From the cell containing the given text, extract its center point as [X, Y] coordinate. 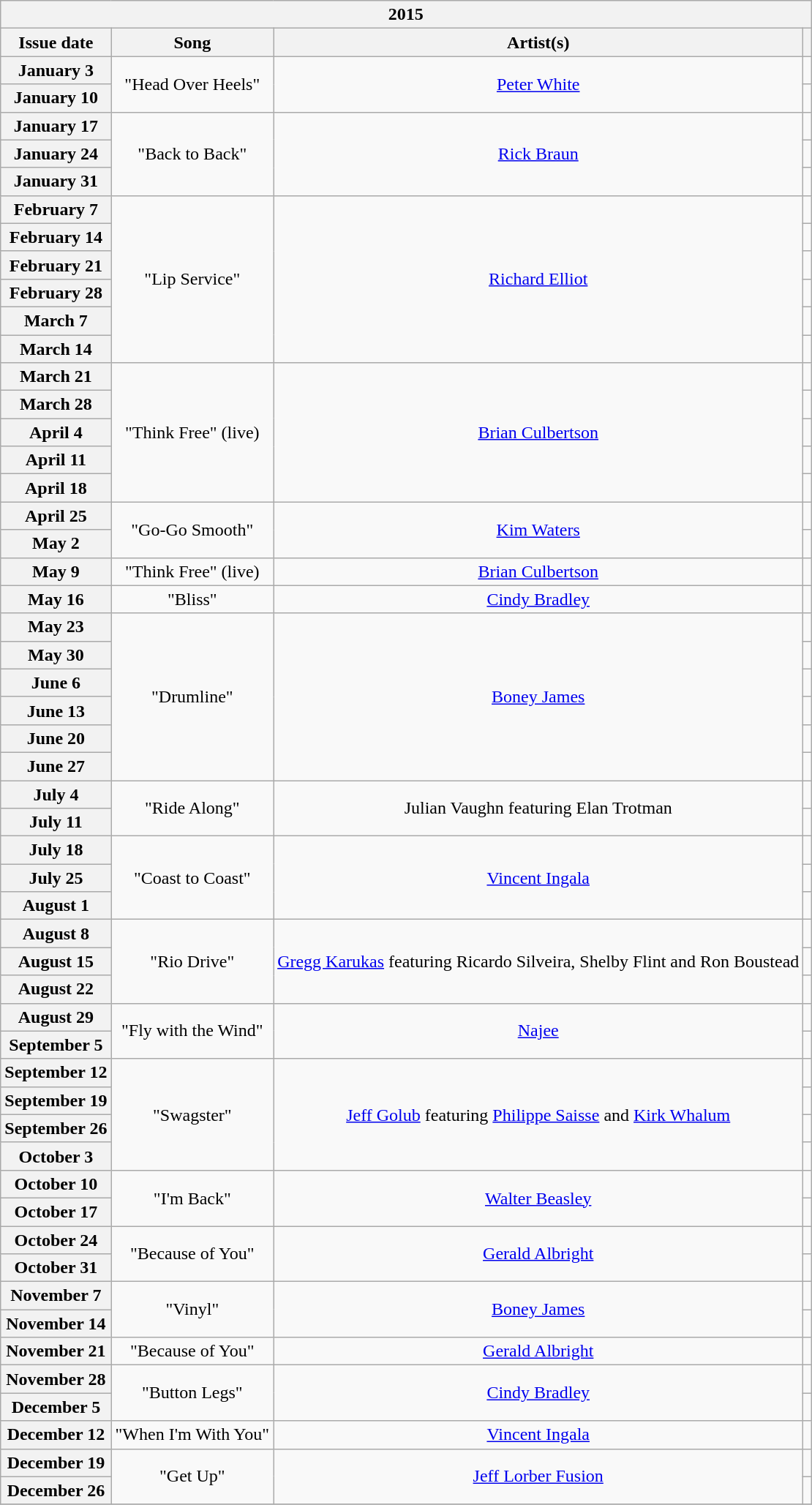
Jeff Lorber Fusion [538, 1476]
"Bliss" [192, 599]
May 2 [56, 544]
"Fly with the Wind" [192, 1031]
October 3 [56, 1156]
"Back to Back" [192, 154]
Najee [538, 1031]
Rick Braun [538, 154]
October 31 [56, 1268]
March 28 [56, 405]
"Rio Drive" [192, 961]
"Get Up" [192, 1476]
"Vinyl" [192, 1310]
August 29 [56, 1017]
"Ride Along" [192, 808]
November 14 [56, 1324]
January 31 [56, 181]
July 4 [56, 794]
December 5 [56, 1407]
August 1 [56, 906]
July 18 [56, 850]
March 21 [56, 377]
June 13 [56, 710]
"Drumline" [192, 697]
October 24 [56, 1240]
Kim Waters [538, 530]
May 16 [56, 599]
January 10 [56, 98]
"I'm Back" [192, 1198]
April 25 [56, 516]
Richard Elliot [538, 279]
October 17 [56, 1212]
"Coast to Coast" [192, 878]
September 19 [56, 1100]
September 12 [56, 1073]
"Go-Go Smooth" [192, 530]
August 22 [56, 989]
"Button Legs" [192, 1393]
December 19 [56, 1463]
April 18 [56, 488]
November 21 [56, 1351]
March 14 [56, 349]
February 14 [56, 237]
"When I'm With You" [192, 1435]
September 26 [56, 1128]
June 20 [56, 738]
October 10 [56, 1184]
May 9 [56, 571]
"Swagster" [192, 1114]
August 8 [56, 934]
May 30 [56, 655]
September 5 [56, 1045]
July 11 [56, 822]
Gregg Karukas featuring Ricardo Silveira, Shelby Flint and Ron Boustead [538, 961]
April 11 [56, 460]
February 7 [56, 209]
Song [192, 42]
January 3 [56, 70]
June 27 [56, 766]
August 15 [56, 961]
April 4 [56, 432]
March 7 [56, 320]
Walter Beasley [538, 1198]
May 23 [56, 627]
December 12 [56, 1435]
February 28 [56, 293]
Artist(s) [538, 42]
Jeff Golub featuring Philippe Saisse and Kirk Whalum [538, 1114]
July 25 [56, 878]
Julian Vaughn featuring Elan Trotman [538, 808]
November 7 [56, 1296]
December 26 [56, 1490]
November 28 [56, 1379]
"Head Over Heels" [192, 84]
January 17 [56, 126]
Issue date [56, 42]
2015 [406, 15]
Peter White [538, 84]
February 21 [56, 265]
January 24 [56, 154]
"Lip Service" [192, 279]
June 6 [56, 683]
